Extract the (X, Y) coordinate from the center of the cell holding the provided text.  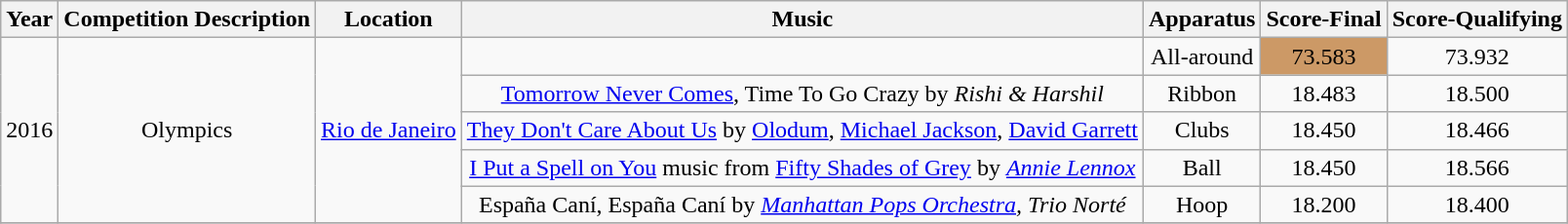
18.500 (1476, 93)
73.583 (1324, 56)
Competition Description (187, 19)
All-around (1201, 56)
18.483 (1324, 93)
I Put a Spell on You music from Fifty Shades of Grey by Annie Lennox (802, 168)
18.200 (1324, 205)
73.932 (1476, 56)
Music (802, 19)
Hoop (1201, 205)
Apparatus (1201, 19)
Score-Qualifying (1476, 19)
Score-Final (1324, 19)
They Don't Care About Us by Olodum, Michael Jackson, David Garrett (802, 131)
Location (389, 19)
18.466 (1476, 131)
Tomorrow Never Comes, Time To Go Crazy by Rishi & Harshil (802, 93)
Ball (1201, 168)
Ribbon (1201, 93)
Clubs (1201, 131)
Olympics (187, 131)
18.400 (1476, 205)
18.566 (1476, 168)
2016 (29, 131)
España Caní, España Caní by Manhattan Pops Orchestra, Trio Norté (802, 205)
Year (29, 19)
Rio de Janeiro (389, 131)
